Identify which cell holds the provided text, then report its [X, Y] central coordinate. 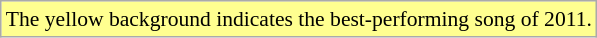
The yellow background indicates the best-performing song of 2011. [299, 19]
